Identify which cell holds the provided text, then report its (x, y) central coordinate. 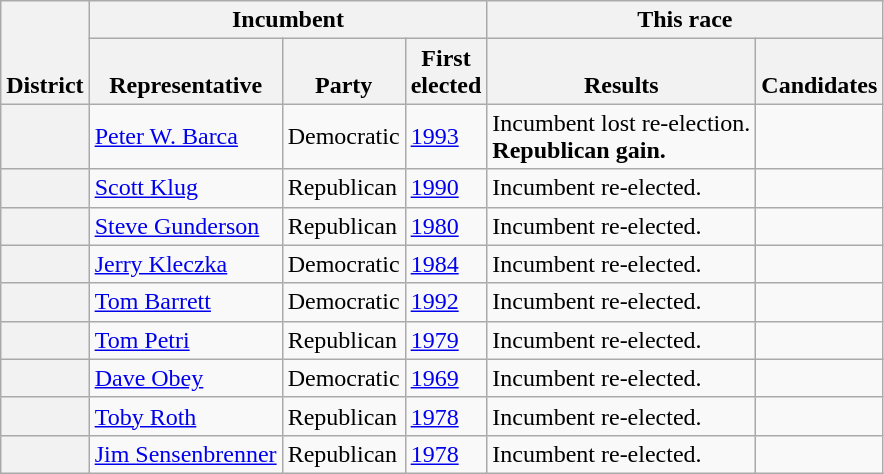
1979 (446, 340)
Firstelected (446, 72)
Peter W. Barca (186, 136)
1969 (446, 378)
Candidates (820, 72)
Results (622, 72)
Party (344, 72)
District (45, 52)
Incumbent lost re-election.Republican gain. (622, 136)
1980 (446, 226)
Toby Roth (186, 416)
Jim Sensenbrenner (186, 454)
Tom Petri (186, 340)
Tom Barrett (186, 302)
Incumbent (288, 20)
1993 (446, 136)
1992 (446, 302)
Dave Obey (186, 378)
1990 (446, 188)
This race (685, 20)
Steve Gunderson (186, 226)
Jerry Kleczka (186, 264)
1984 (446, 264)
Scott Klug (186, 188)
Representative (186, 72)
